Detect which cell encompasses the target text, then output its (x, y) center coordinate. 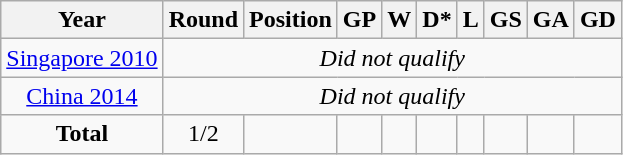
Year (82, 20)
1/2 (203, 134)
GP (359, 20)
Total (82, 134)
GS (506, 20)
W (400, 20)
Round (203, 20)
GD (598, 20)
D* (437, 20)
GA (550, 20)
L (470, 20)
China 2014 (82, 96)
Singapore 2010 (82, 58)
Position (291, 20)
